Locate the cell with the specified text and output its [X, Y] center coordinate. 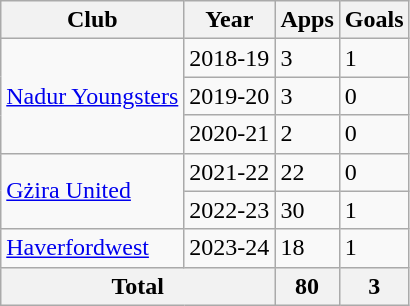
2022-23 [230, 210]
2023-24 [230, 248]
Gżira United [92, 191]
2020-21 [230, 134]
18 [307, 248]
2021-22 [230, 172]
Haverfordwest [92, 248]
2018-19 [230, 58]
Nadur Youngsters [92, 96]
30 [307, 210]
2019-20 [230, 96]
80 [307, 286]
Apps [307, 20]
Club [92, 20]
Goals [374, 20]
22 [307, 172]
Total [138, 286]
2 [307, 134]
Year [230, 20]
